Detect which cell encompasses the target text, then output its (x, y) center coordinate. 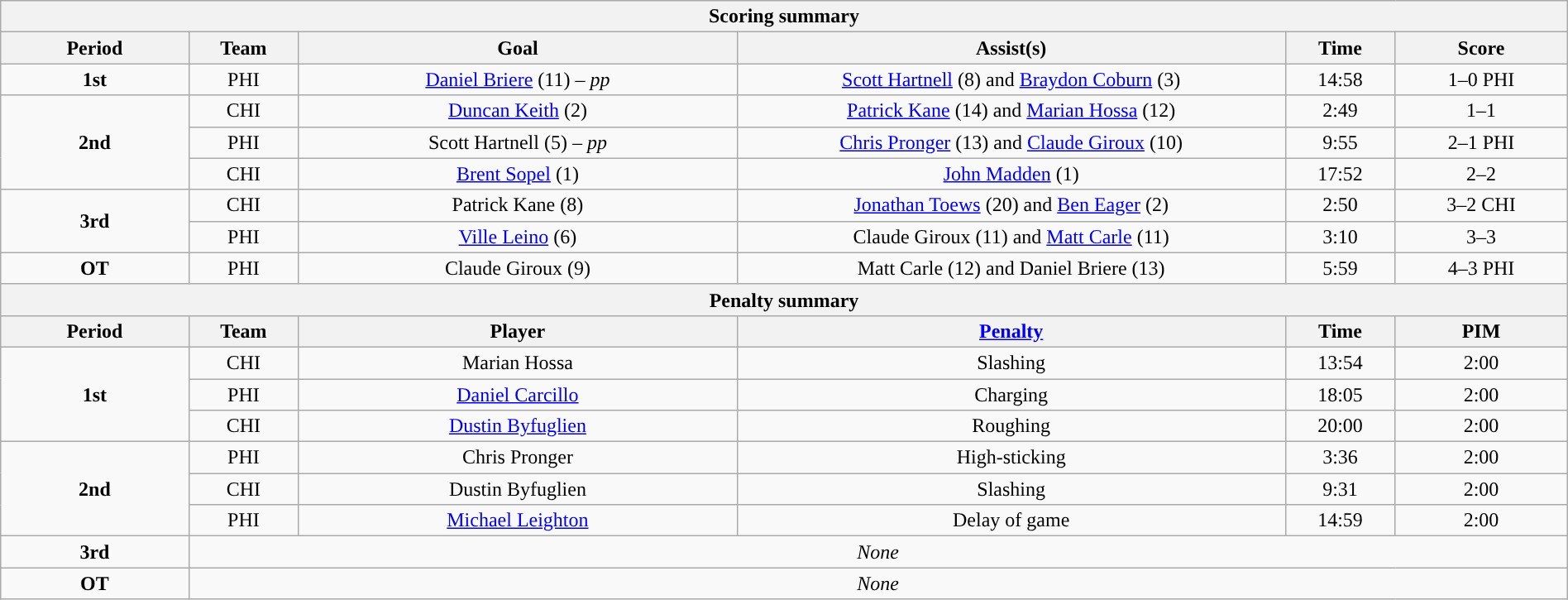
13:54 (1340, 362)
14:58 (1340, 79)
3–3 (1481, 237)
3–2 CHI (1481, 205)
Chris Pronger (518, 458)
Player (518, 331)
14:59 (1340, 521)
John Madden (1) (1011, 174)
Daniel Briere (11) – pp (518, 79)
5:59 (1340, 268)
9:55 (1340, 142)
Duncan Keith (2) (518, 111)
Claude Giroux (11) and Matt Carle (11) (1011, 237)
2:50 (1340, 205)
17:52 (1340, 174)
Brent Sopel (1) (518, 174)
Scoring summary (784, 17)
2:49 (1340, 111)
4–3 PHI (1481, 268)
Charging (1011, 395)
Penalty (1011, 331)
Daniel Carcillo (518, 395)
High-sticking (1011, 458)
18:05 (1340, 395)
1–1 (1481, 111)
Patrick Kane (8) (518, 205)
Penalty summary (784, 300)
Score (1481, 48)
Chris Pronger (13) and Claude Giroux (10) (1011, 142)
Roughing (1011, 426)
Delay of game (1011, 521)
Michael Leighton (518, 521)
Ville Leino (6) (518, 237)
1–0 PHI (1481, 79)
Patrick Kane (14) and Marian Hossa (12) (1011, 111)
Scott Hartnell (5) – pp (518, 142)
PIM (1481, 331)
20:00 (1340, 426)
9:31 (1340, 489)
Scott Hartnell (8) and Braydon Coburn (3) (1011, 79)
Matt Carle (12) and Daniel Briere (13) (1011, 268)
2–2 (1481, 174)
Jonathan Toews (20) and Ben Eager (2) (1011, 205)
Goal (518, 48)
Claude Giroux (9) (518, 268)
3:10 (1340, 237)
2–1 PHI (1481, 142)
Marian Hossa (518, 362)
Assist(s) (1011, 48)
3:36 (1340, 458)
